Return (x, y) of the center of cell containing provided text 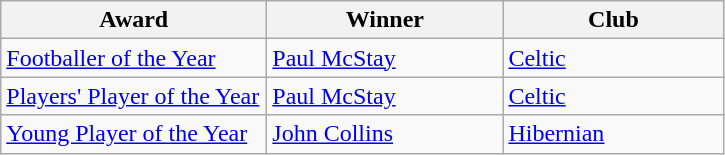
John Collins (385, 134)
Footballer of the Year (134, 58)
Winner (385, 20)
Players' Player of the Year (134, 96)
Hibernian (614, 134)
Award (134, 20)
Club (614, 20)
Young Player of the Year (134, 134)
